Search for the cell housing the specified text and yield its [X, Y] center coordinate. 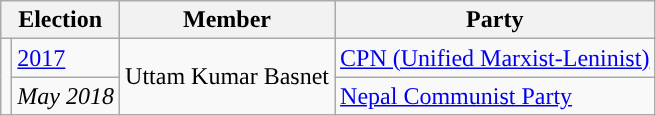
Uttam Kumar Basnet [228, 77]
Nepal Communist Party [495, 96]
Election [60, 20]
Member [228, 20]
Party [495, 20]
May 2018 [66, 96]
CPN (Unified Marxist-Leninist) [495, 58]
2017 [66, 58]
